Scan for the cell matching the given text and deliver its (x, y) coordinate at center. 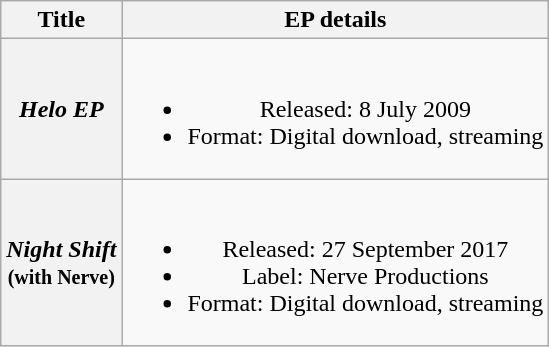
Helo EP (62, 109)
EP details (336, 20)
Released: 27 September 2017Label: Nerve ProductionsFormat: Digital download, streaming (336, 262)
Night Shift (with Nerve) (62, 262)
Title (62, 20)
Released: 8 July 2009Format: Digital download, streaming (336, 109)
